Find where the given text appears and provide that cell's center as [x, y] coordinate. 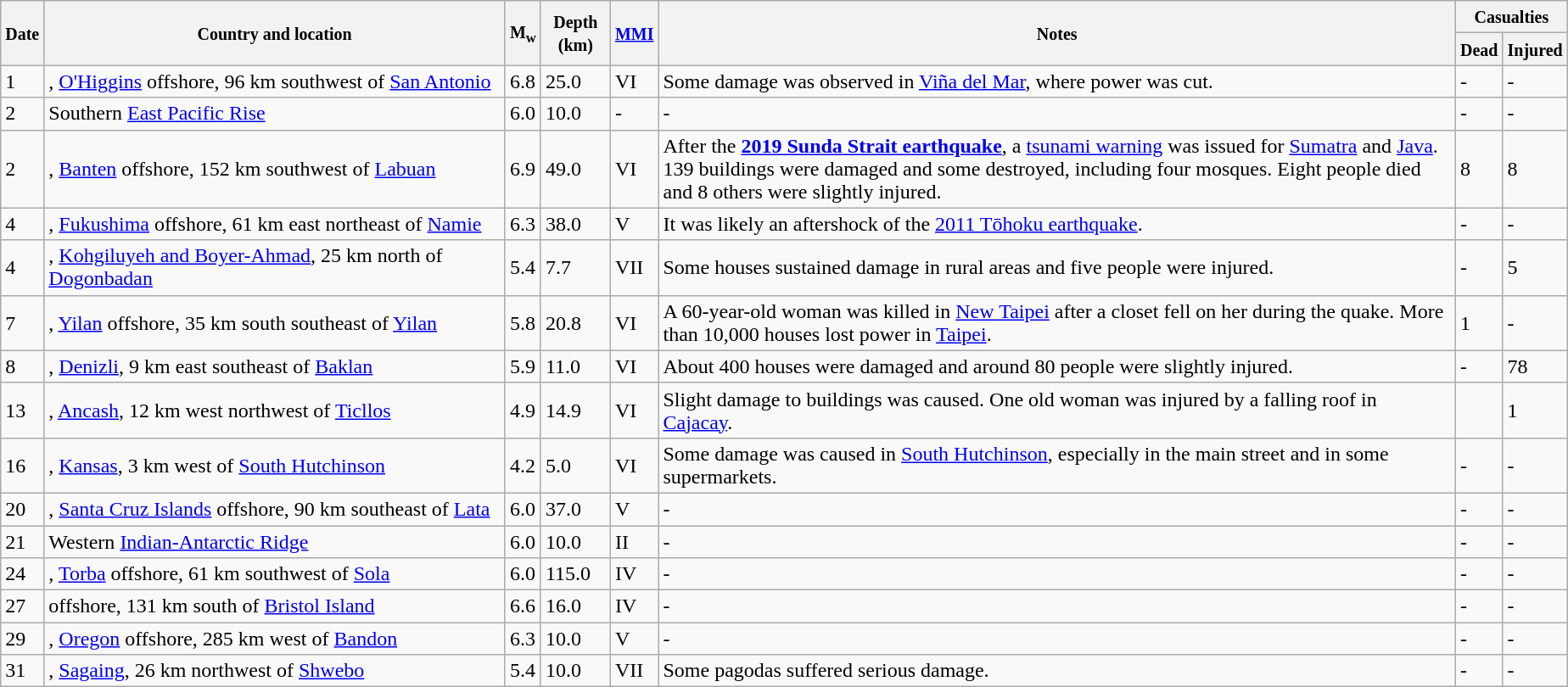
20 [22, 509]
Some damage was observed in Viña del Mar, where power was cut. [1057, 81]
, Kansas, 3 km west of South Hutchinson [275, 465]
13 [22, 411]
Mw [523, 33]
11.0 [575, 366]
78 [1535, 366]
5.8 [523, 322]
MMI [635, 33]
Some damage was caused in South Hutchinson, especially in the main street and in some supermarkets. [1057, 465]
38.0 [575, 224]
4.2 [523, 465]
A 60-year-old woman was killed in New Taipei after a closet fell on her during the quake. More than 10,000 houses lost power in Taipei. [1057, 322]
29 [22, 639]
6.9 [523, 169]
II [635, 542]
, Torba offshore, 61 km southwest of Sola [275, 574]
Southern East Pacific Rise [275, 114]
6.6 [523, 606]
, Kohgiluyeh and Boyer-Ahmad, 25 km north of Dogonbadan [275, 268]
, Ancash, 12 km west northwest of Ticllos [275, 411]
Some pagodas suffered serious damage. [1057, 671]
About 400 houses were damaged and around 80 people were slightly injured. [1057, 366]
6.8 [523, 81]
21 [22, 542]
, Yilan offshore, 35 km south southeast of Yilan [275, 322]
offshore, 131 km south of Bristol Island [275, 606]
7.7 [575, 268]
31 [22, 671]
, Fukushima offshore, 61 km east northeast of Namie [275, 224]
16.0 [575, 606]
It was likely an aftershock of the 2011 Tōhoku earthquake. [1057, 224]
5.0 [575, 465]
Notes [1057, 33]
Date [22, 33]
25.0 [575, 81]
Dead [1479, 49]
Depth (km) [575, 33]
Some houses sustained damage in rural areas and five people were injured. [1057, 268]
20.8 [575, 322]
Western Indian-Antarctic Ridge [275, 542]
16 [22, 465]
24 [22, 574]
Country and location [275, 33]
, O'Higgins offshore, 96 km southwest of San Antonio [275, 81]
Slight damage to buildings was caused. One old woman was injured by a falling roof in Cajacay. [1057, 411]
49.0 [575, 169]
Casualties [1511, 17]
37.0 [575, 509]
, Oregon offshore, 285 km west of Bandon [275, 639]
4.9 [523, 411]
Injured [1535, 49]
27 [22, 606]
14.9 [575, 411]
115.0 [575, 574]
7 [22, 322]
, Denizli, 9 km east southeast of Baklan [275, 366]
5.9 [523, 366]
, Sagaing, 26 km northwest of Shwebo [275, 671]
5 [1535, 268]
, Santa Cruz Islands offshore, 90 km southeast of Lata [275, 509]
, Banten offshore, 152 km southwest of Labuan [275, 169]
